From the cell containing the given text, extract its center point as (x, y) coordinate. 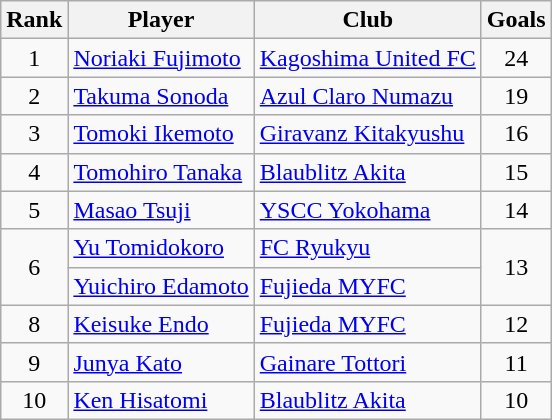
5 (34, 210)
24 (516, 58)
Yuichiro Edamoto (161, 286)
Keisuke Endo (161, 324)
8 (34, 324)
Yu Tomidokoro (161, 248)
2 (34, 96)
16 (516, 134)
11 (516, 362)
Rank (34, 20)
Noriaki Fujimoto (161, 58)
12 (516, 324)
Takuma Sonoda (161, 96)
Ken Hisatomi (161, 400)
19 (516, 96)
Tomoki Ikemoto (161, 134)
6 (34, 267)
4 (34, 172)
YSCC Yokohama (368, 210)
Club (368, 20)
Giravanz Kitakyushu (368, 134)
9 (34, 362)
Tomohiro Tanaka (161, 172)
15 (516, 172)
1 (34, 58)
14 (516, 210)
Kagoshima United FC (368, 58)
Gainare Tottori (368, 362)
Masao Tsuji (161, 210)
13 (516, 267)
3 (34, 134)
Azul Claro Numazu (368, 96)
Player (161, 20)
Goals (516, 20)
Junya Kato (161, 362)
FC Ryukyu (368, 248)
